Determine the (x, y) coordinate at the center of the cell enclosing the given text.  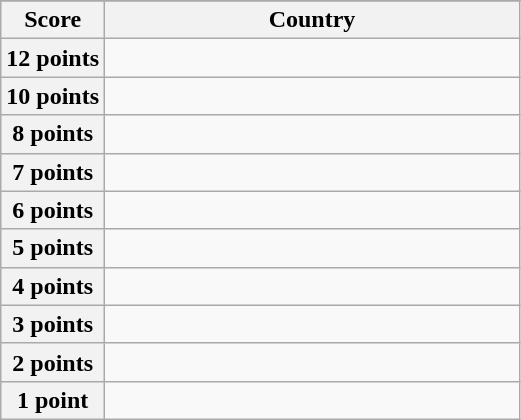
7 points (53, 172)
1 point (53, 400)
4 points (53, 286)
5 points (53, 248)
Country (312, 20)
12 points (53, 58)
6 points (53, 210)
10 points (53, 96)
3 points (53, 324)
8 points (53, 134)
2 points (53, 362)
Score (53, 20)
